Return the (x, y) coordinate for the center point of the cell that contains the specified text.  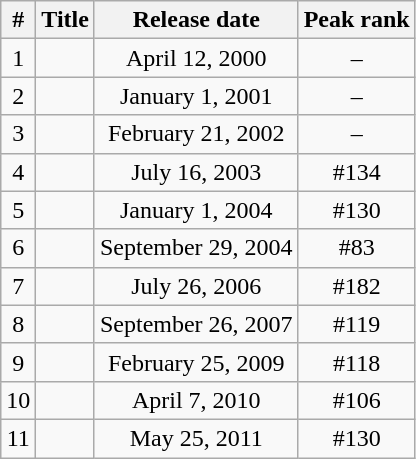
#106 (356, 400)
10 (18, 400)
6 (18, 248)
4 (18, 172)
# (18, 20)
September 29, 2004 (196, 248)
#182 (356, 286)
#134 (356, 172)
Peak rank (356, 20)
#118 (356, 362)
January 1, 2004 (196, 210)
April 12, 2000 (196, 58)
8 (18, 324)
#119 (356, 324)
7 (18, 286)
#83 (356, 248)
2 (18, 96)
11 (18, 438)
July 26, 2006 (196, 286)
1 (18, 58)
February 21, 2002 (196, 134)
September 26, 2007 (196, 324)
3 (18, 134)
July 16, 2003 (196, 172)
February 25, 2009 (196, 362)
April 7, 2010 (196, 400)
May 25, 2011 (196, 438)
Title (66, 20)
5 (18, 210)
Release date (196, 20)
January 1, 2001 (196, 96)
9 (18, 362)
